For the text-containing cell, return its midpoint in [X, Y] coordinate format. 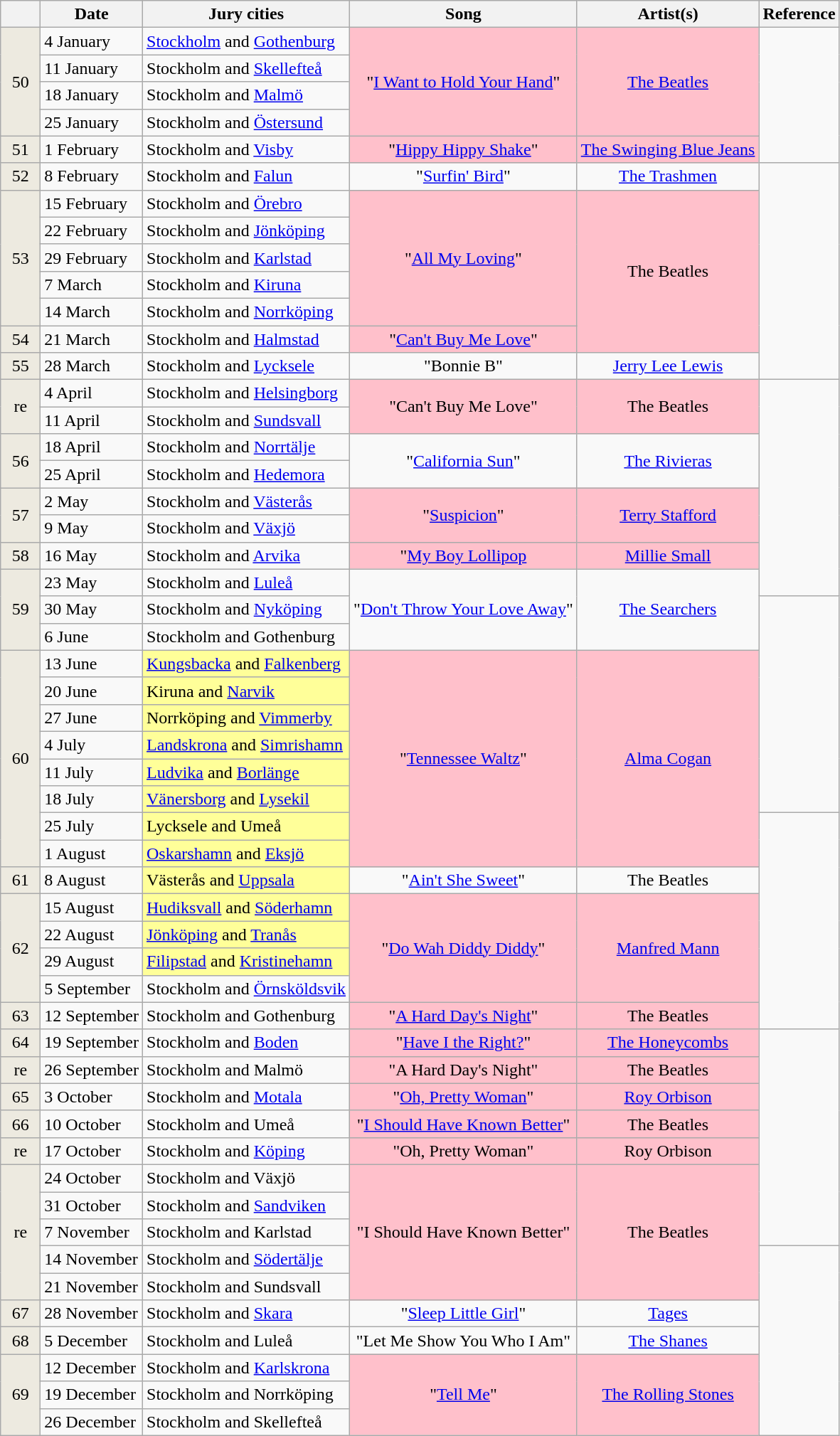
1 August [92, 853]
62 [21, 948]
29 February [92, 257]
31 October [92, 1206]
Stockholm and Lycksele [246, 366]
Oskarshamn and Eksjö [246, 853]
66 [21, 1124]
Alma Cogan [668, 758]
Stockholm and Motala [246, 1097]
14 March [92, 312]
58 [21, 555]
64 [21, 1043]
Date [92, 14]
19 December [92, 1395]
29 August [92, 962]
5 September [92, 989]
Reference [799, 14]
The Swinging Blue Jeans [668, 149]
7 November [92, 1233]
Stockholm and Halmstad [246, 339]
59 [21, 610]
25 July [92, 826]
Västerås and Uppsala [246, 881]
9 May [92, 528]
60 [21, 758]
24 October [92, 1178]
67 [21, 1314]
Kungsbacka and Falkenberg [246, 664]
"Ain't She Sweet" [464, 881]
Norrköping and Vimmerby [246, 718]
26 December [92, 1422]
21 November [92, 1287]
50 [21, 82]
"Surfin' Bird" [464, 176]
The Searchers [668, 610]
Stockholm and Visby [246, 149]
Artist(s) [668, 14]
Stockholm and Nyköping [246, 610]
22 August [92, 935]
"Do Wah Diddy Diddy" [464, 948]
"Sleep Little Girl" [464, 1314]
Stockholm and Helsingborg [246, 393]
Stockholm and Umeå [246, 1124]
21 March [92, 339]
"Let Me Show You Who I Am" [464, 1341]
Stockholm and Örnsköldsvik [246, 989]
61 [21, 881]
The Shanes [668, 1341]
20 June [92, 691]
"Tell Me" [464, 1395]
Song [464, 14]
Filipstad and Kristinehamn [246, 962]
52 [21, 176]
Jönköping and Tranås [246, 935]
5 December [92, 1341]
"I Want to Hold Your Hand" [464, 82]
Stockholm and Västerås [246, 501]
"Bonnie B" [464, 366]
"Tennessee Waltz" [464, 758]
11 January [92, 68]
4 July [92, 745]
57 [21, 515]
"Suspicion" [464, 515]
Stockholm and Östersund [246, 122]
"My Boy Lollipop [464, 555]
The Rolling Stones [668, 1395]
11 April [92, 420]
54 [21, 339]
Jerry Lee Lewis [668, 366]
51 [21, 149]
1 February [92, 149]
Stockholm and Hedemora [246, 474]
"Have I the Right?" [464, 1043]
"Don't Throw Your Love Away" [464, 610]
28 November [92, 1314]
56 [21, 461]
12 December [92, 1368]
Stockholm and Skara [246, 1314]
28 March [92, 366]
Stockholm and Köping [246, 1151]
Stockholm and Falun [246, 176]
15 August [92, 908]
12 September [92, 1016]
Stockholm and Örebro [246, 203]
30 May [92, 610]
25 January [92, 122]
18 April [92, 447]
Ludvika and Borlänge [246, 772]
Stockholm and Sandviken [246, 1206]
53 [21, 257]
14 November [92, 1260]
Stockholm and Arvika [246, 555]
The Rivieras [668, 461]
11 July [92, 772]
8 August [92, 881]
Stockholm and Kiruna [246, 284]
63 [21, 1016]
8 February [92, 176]
"All My Loving" [464, 257]
Manfred Mann [668, 948]
Landskrona and Simrishamn [246, 745]
15 February [92, 203]
65 [21, 1097]
22 February [92, 230]
"Hippy Hippy Shake" [464, 149]
19 September [92, 1043]
23 May [92, 583]
6 June [92, 637]
Stockholm and Karlskrona [246, 1368]
2 May [92, 501]
Stockholm and Södertälje [246, 1260]
7 March [92, 284]
69 [21, 1395]
26 September [92, 1070]
Millie Small [668, 555]
Vänersborg and Lysekil [246, 799]
17 October [92, 1151]
4 April [92, 393]
3 October [92, 1097]
Lycksele and Umeå [246, 826]
Stockholm and Boden [246, 1043]
Stockholm and Norrtälje [246, 447]
Terry Stafford [668, 515]
Hudiksvall and Söderhamn [246, 908]
27 June [92, 718]
55 [21, 366]
25 April [92, 474]
10 October [92, 1124]
Stockholm and Jönköping [246, 230]
The Honeycombs [668, 1043]
"California Sun" [464, 461]
The Trashmen [668, 176]
4 January [92, 41]
16 May [92, 555]
18 January [92, 95]
Kiruna and Narvik [246, 691]
18 July [92, 799]
Jury cities [246, 14]
13 June [92, 664]
68 [21, 1341]
Tages [668, 1314]
